Pinpoint the cell where the given text exists, returning its (x, y) midpoint coordinate. 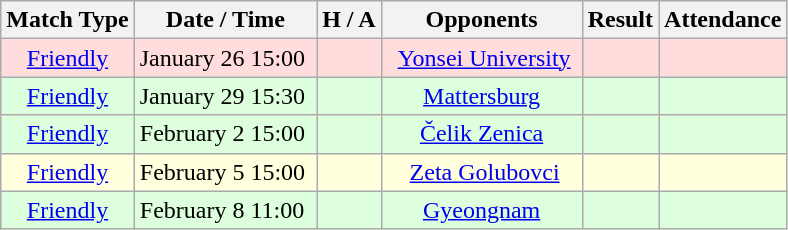
Yonsei University (482, 58)
Match Type (68, 20)
Date / Time (225, 20)
H / A (349, 20)
Attendance (723, 20)
February 2 15:00 (225, 134)
Gyeongnam (482, 210)
Opponents (482, 20)
Result (620, 20)
Mattersburg (482, 96)
Čelik Zenica (482, 134)
January 29 15:30 (225, 96)
February 8 11:00 (225, 210)
Zeta Golubovci (482, 172)
February 5 15:00 (225, 172)
January 26 15:00 (225, 58)
